Return the [x, y] coordinate for the center point of the cell that contains the specified text.  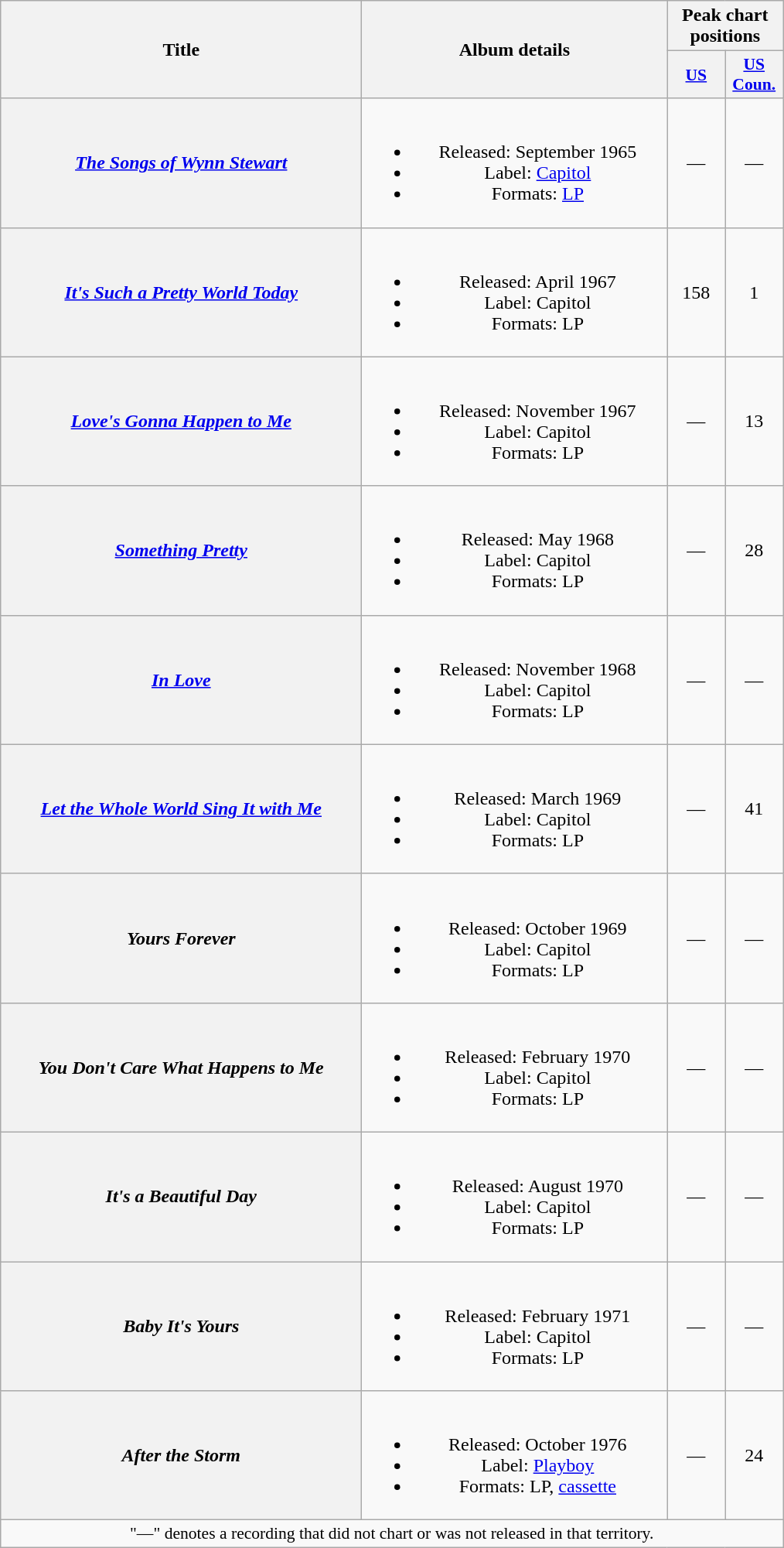
13 [755, 421]
After the Storm [181, 1456]
Released: May 1968Label: CapitolFormats: LP [515, 551]
24 [755, 1456]
It's Such a Pretty World Today [181, 292]
Baby It's Yours [181, 1326]
Album details [515, 50]
Yours Forever [181, 938]
Released: August 1970Label: CapitolFormats: LP [515, 1196]
"—" denotes a recording that did not chart or was not released in that territory. [392, 1534]
It's a Beautiful Day [181, 1196]
Released: March 1969Label: CapitolFormats: LP [515, 809]
Peak chartpositions [725, 26]
158 [696, 292]
In Love [181, 679]
Released: September 1965Label: CapitolFormats: LP [515, 162]
Title [181, 50]
41 [755, 809]
US [696, 74]
Released: November 1968Label: CapitolFormats: LP [515, 679]
Released: February 1970Label: CapitolFormats: LP [515, 1068]
Something Pretty [181, 551]
Released: April 1967Label: CapitolFormats: LP [515, 292]
Released: October 1969Label: CapitolFormats: LP [515, 938]
USCoun. [755, 74]
1 [755, 292]
Released: October 1976Label: PlayboyFormats: LP, cassette [515, 1456]
28 [755, 551]
The Songs of Wynn Stewart [181, 162]
Love's Gonna Happen to Me [181, 421]
Released: February 1971Label: CapitolFormats: LP [515, 1326]
Released: November 1967Label: CapitolFormats: LP [515, 421]
You Don't Care What Happens to Me [181, 1068]
Let the Whole World Sing It with Me [181, 809]
